Find where the given text appears and provide that cell's center as [X, Y] coordinate. 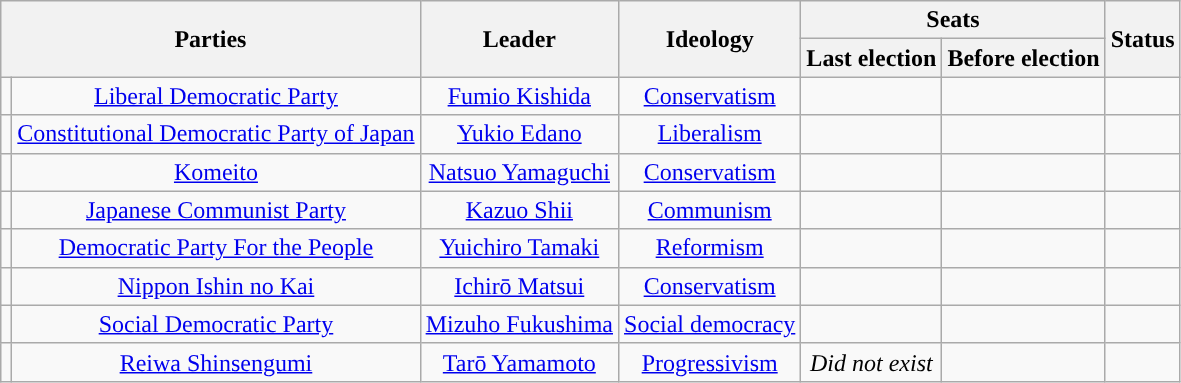
Status [1142, 39]
Tarō Yamamoto [519, 362]
Constitutional Democratic Party of Japan [216, 134]
Yukio Edano [519, 134]
Democratic Party For the People [216, 248]
Natsuo Yamaguchi [519, 172]
Did not exist [872, 362]
Liberal Democratic Party [216, 96]
Liberalism [710, 134]
Kazuo Shii [519, 210]
Komeito [216, 172]
Seats [953, 20]
Yuichiro Tamaki [519, 248]
Nippon Ishin no Kai [216, 286]
Ideology [710, 39]
Parties [210, 39]
Before election [1024, 58]
Progressivism [710, 362]
Leader [519, 39]
Ichirō Matsui [519, 286]
Communism [710, 210]
Japanese Communist Party [216, 210]
Reiwa Shinsengumi [216, 362]
Mizuho Fukushima [519, 324]
Reformism [710, 248]
Social democracy [710, 324]
Last election [872, 58]
Fumio Kishida [519, 96]
Social Democratic Party [216, 324]
